Locate the cell with the specified text and output its [X, Y] center coordinate. 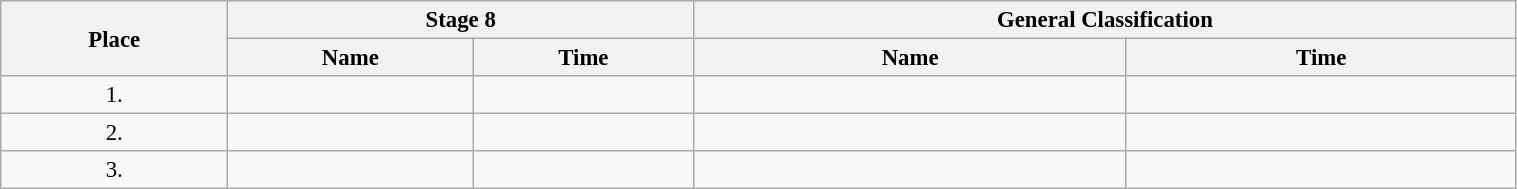
2. [114, 133]
General Classification [1105, 20]
Stage 8 [461, 20]
1. [114, 95]
Place [114, 38]
3. [114, 170]
